Search for the cell housing the specified text and yield its (x, y) center coordinate. 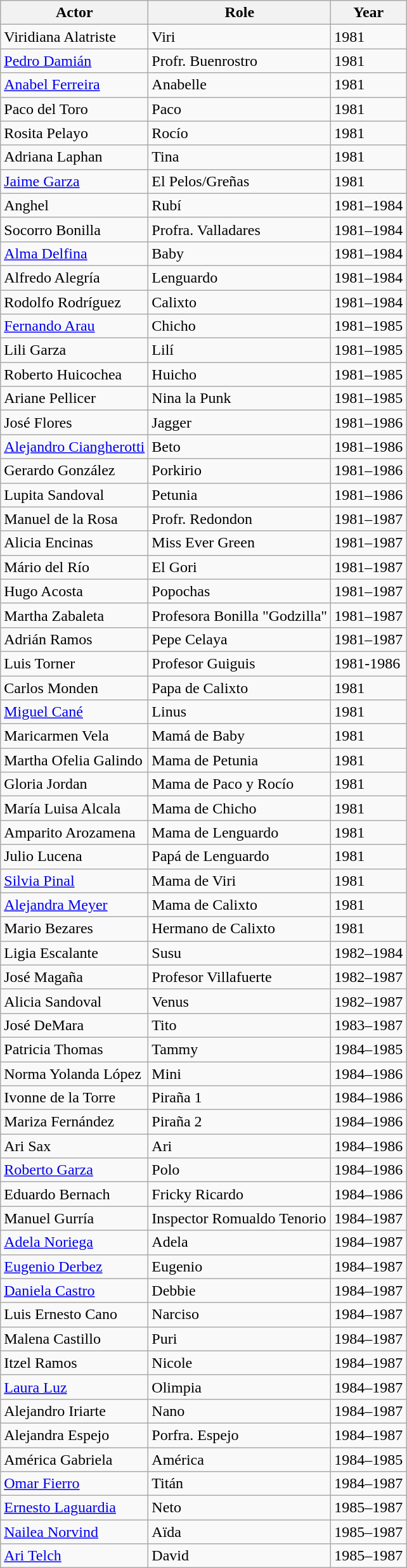
Mama de Viri (240, 881)
Alejandra Meyer (75, 905)
Mario Bezares (75, 929)
Jaime Garza (75, 181)
Mama de Petunia (240, 760)
Lenguardo (240, 277)
Fricky Ricardo (240, 1194)
Popochas (240, 591)
Role (240, 13)
Ari Sax (75, 1146)
1981-1986 (369, 663)
Alejandro Iriarte (75, 1411)
Roberto Huicochea (75, 374)
Papa de Calixto (240, 687)
Profra. Valladares (240, 229)
Carlos Monden (75, 687)
Mama de Paco y Rocío (240, 784)
Chicho (240, 326)
Malena Castillo (75, 1339)
Eugenio Derbez (75, 1266)
Profesor Villafuerte (240, 977)
Mini (240, 1074)
Neto (240, 1508)
Manuel Gurría (75, 1218)
Rocío (240, 133)
Linus (240, 712)
Patricia Thomas (75, 1049)
Ariane Pellicer (75, 398)
Nicole (240, 1363)
Alicia Sandoval (75, 1001)
Fernando Arau (75, 326)
Profr. Buenrostro (240, 61)
Baby (240, 253)
Rodolfo Rodríguez (75, 302)
Alma Delfina (75, 253)
Adriana Laphan (75, 157)
Mama de Calixto (240, 905)
Adela Noriega (75, 1242)
Pepe Celaya (240, 639)
Socorro Bonilla (75, 229)
Mama de Lenguardo (240, 832)
América Gabriela (75, 1459)
Gloria Jordan (75, 784)
Anabelle (240, 85)
Alejandra Espejo (75, 1435)
Martha Ofelia Galindo (75, 760)
Nailea Norvind (75, 1532)
Anghel (75, 205)
Amparito Arozamena (75, 832)
Eduardo Bernach (75, 1194)
Gerardo González (75, 471)
Lilí (240, 350)
Miss Ever Green (240, 543)
Luis Ernesto Cano (75, 1315)
Ernesto Laguardia (75, 1508)
Beto (240, 447)
Year (369, 13)
Olimpia (240, 1387)
Rubí (240, 205)
1983–1987 (369, 1025)
Nina la Punk (240, 398)
Eugenio (240, 1266)
Narciso (240, 1315)
Porkirio (240, 471)
Inspector Romualdo Tenorio (240, 1218)
Puri (240, 1339)
Ligia Escalante (75, 953)
José Flores (75, 423)
Profr. Redondon (240, 519)
Hermano de Calixto (240, 929)
Julio Lucena (75, 857)
1982–1984 (369, 953)
Tito (240, 1025)
Adela (240, 1242)
Ivonne de la Torre (75, 1098)
Mariza Fernández (75, 1122)
Hugo Acosta (75, 591)
Martha Zabaleta (75, 615)
Miguel Cané (75, 712)
Viri (240, 37)
El Pelos/Greñas (240, 181)
Anabel Ferreira (75, 85)
Debbie (240, 1291)
Piraña 2 (240, 1122)
Lili Garza (75, 350)
Lupita Sandoval (75, 495)
Mário del Río (75, 567)
Ari Telch (75, 1556)
Omar Fierro (75, 1484)
Aïda (240, 1532)
José Magaña (75, 977)
Huicho (240, 374)
Pedro Damián (75, 61)
Alicia Encinas (75, 543)
Jagger (240, 423)
Alfredo Alegría (75, 277)
Profesor Guiguis (240, 663)
Mamá de Baby (240, 736)
Susu (240, 953)
Paco (240, 109)
Roberto Garza (75, 1170)
Ari (240, 1146)
Paco del Toro (75, 109)
Luis Torner (75, 663)
María Luisa Alcala (75, 808)
Daniela Castro (75, 1291)
Calixto (240, 302)
Nano (240, 1411)
Adrián Ramos (75, 639)
El Gori (240, 567)
Profesora Bonilla "Godzilla" (240, 615)
David (240, 1556)
Actor (75, 13)
Mama de Chicho (240, 808)
Alejandro Ciangherotti (75, 447)
Norma Yolanda López (75, 1074)
Porfra. Espejo (240, 1435)
Silvia Pinal (75, 881)
Rosita Pelayo (75, 133)
Tina (240, 157)
América (240, 1459)
Laura Luz (75, 1387)
Petunia (240, 495)
Piraña 1 (240, 1098)
Viridiana Alatriste (75, 37)
Maricarmen Vela (75, 736)
Titán (240, 1484)
Papá de Lenguardo (240, 857)
Itzel Ramos (75, 1363)
Manuel de la Rosa (75, 519)
Tammy (240, 1049)
Venus (240, 1001)
José DeMara (75, 1025)
Polo (240, 1170)
